From the cell containing the given text, extract its center point as (x, y) coordinate. 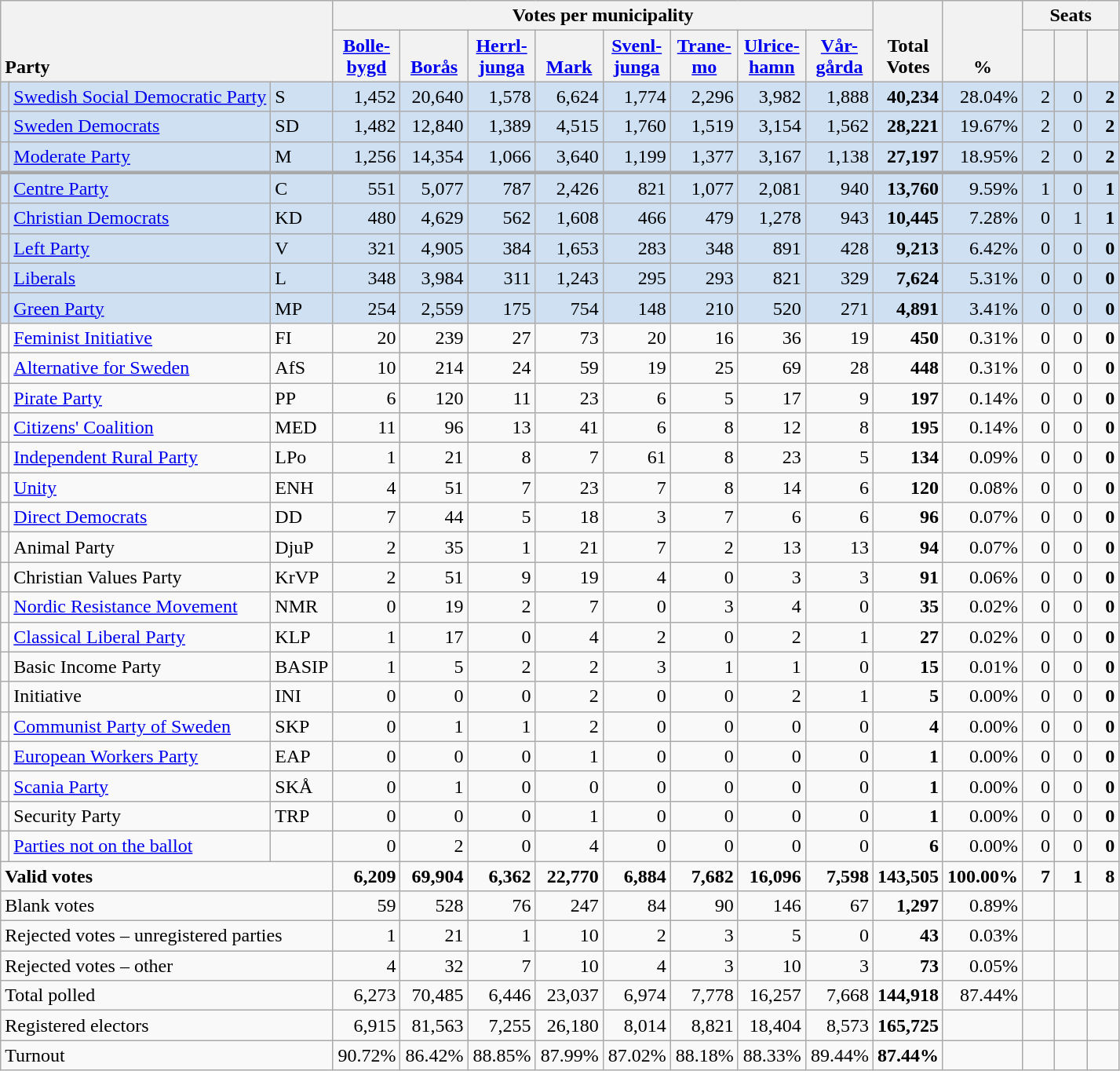
V (301, 248)
20,640 (434, 97)
4,891 (907, 308)
271 (839, 308)
Alternative for Sweden (140, 367)
1,774 (637, 97)
144,918 (907, 996)
1,562 (839, 126)
12 (772, 428)
100.00% (983, 875)
16,257 (772, 996)
Svenl- junga (637, 57)
94 (907, 547)
TRP (301, 816)
14 (772, 488)
Vår- gårda (839, 57)
940 (839, 188)
520 (772, 308)
S (301, 97)
2,426 (569, 188)
5.31% (983, 278)
90.72% (367, 1055)
10,445 (907, 218)
40,234 (907, 97)
1,377 (704, 157)
254 (367, 308)
SKP (301, 726)
1,138 (839, 157)
787 (502, 188)
528 (434, 906)
DjuP (301, 547)
MP (301, 308)
195 (907, 428)
2,081 (772, 188)
1,888 (839, 97)
Valid votes (166, 875)
88.18% (704, 1055)
466 (637, 218)
480 (367, 218)
M (301, 157)
Animal Party (140, 547)
2,296 (704, 97)
321 (367, 248)
28 (839, 367)
0.09% (983, 458)
165,725 (907, 1025)
384 (502, 248)
16 (704, 338)
European Workers Party (140, 756)
25 (704, 367)
3,154 (772, 126)
450 (907, 338)
Centre Party (140, 188)
C (301, 188)
Initiative (140, 696)
19.67% (983, 126)
283 (637, 248)
1,578 (502, 97)
3,982 (772, 97)
175 (502, 308)
3,167 (772, 157)
% (983, 41)
L (301, 278)
311 (502, 278)
41 (569, 428)
134 (907, 458)
1,760 (637, 126)
293 (704, 278)
Christian Values Party (140, 577)
87.02% (637, 1055)
143,505 (907, 875)
9.59% (983, 188)
Rejected votes – other (166, 966)
FI (301, 338)
1,519 (704, 126)
7,778 (704, 996)
3,640 (569, 157)
18.95% (983, 157)
28,221 (907, 126)
1,482 (367, 126)
8,821 (704, 1025)
Herrl- junga (502, 57)
KLP (301, 637)
DD (301, 517)
89.44% (839, 1055)
551 (367, 188)
15 (907, 667)
91 (907, 577)
Green Party (140, 308)
1,389 (502, 126)
Direct Democrats (140, 517)
4,629 (434, 218)
22,770 (569, 875)
Bolle- bygd (367, 57)
88.33% (772, 1055)
9,213 (907, 248)
88.85% (502, 1055)
295 (637, 278)
943 (839, 218)
AfS (301, 367)
EAP (301, 756)
8,014 (637, 1025)
PP (301, 398)
3,984 (434, 278)
1,278 (772, 218)
0.05% (983, 966)
84 (637, 906)
146 (772, 906)
Liberals (140, 278)
Total polled (166, 996)
Party (166, 41)
Ulrice- hamn (772, 57)
Basic Income Party (140, 667)
6,884 (637, 875)
4,905 (434, 248)
1,199 (637, 157)
6,273 (367, 996)
MED (301, 428)
Security Party (140, 816)
754 (569, 308)
Blank votes (166, 906)
36 (772, 338)
Left Party (140, 248)
7.28% (983, 218)
43 (907, 936)
27,197 (907, 157)
44 (434, 517)
479 (704, 218)
Feminist Initiative (140, 338)
Citizens' Coalition (140, 428)
1,297 (907, 906)
INI (301, 696)
86.42% (434, 1055)
Swedish Social Democratic Party (140, 97)
Pirate Party (140, 398)
14,354 (434, 157)
239 (434, 338)
0.89% (983, 906)
1,243 (569, 278)
12,840 (434, 126)
6,446 (502, 996)
1,608 (569, 218)
BASIP (301, 667)
Rejected votes – unregistered parties (166, 936)
87.99% (569, 1055)
7,668 (839, 996)
ENH (301, 488)
0.08% (983, 488)
Classical Liberal Party (140, 637)
LPo (301, 458)
5,077 (434, 188)
562 (502, 218)
18 (569, 517)
448 (907, 367)
7,682 (704, 875)
23,037 (569, 996)
Borås (434, 57)
4,515 (569, 126)
Independent Rural Party (140, 458)
0.06% (983, 577)
8,573 (839, 1025)
16,096 (772, 875)
428 (839, 248)
6,362 (502, 875)
891 (772, 248)
Total Votes (907, 41)
247 (569, 906)
1,066 (502, 157)
Christian Democrats (140, 218)
28.04% (983, 97)
Unity (140, 488)
6,209 (367, 875)
6,974 (637, 996)
Registered electors (166, 1025)
SKÅ (301, 786)
0.01% (983, 667)
Turnout (166, 1055)
Trane- mo (704, 57)
214 (434, 367)
Moderate Party (140, 157)
70,485 (434, 996)
3.41% (983, 308)
61 (637, 458)
197 (907, 398)
0.03% (983, 936)
6,915 (367, 1025)
69,904 (434, 875)
6,624 (569, 97)
Sweden Democrats (140, 126)
90 (704, 906)
7,255 (502, 1025)
32 (434, 966)
81,563 (434, 1025)
Mark (569, 57)
76 (502, 906)
Scania Party (140, 786)
1,256 (367, 157)
SD (301, 126)
1,452 (367, 97)
Nordic Resistance Movement (140, 607)
Communist Party of Sweden (140, 726)
26,180 (569, 1025)
Votes per municipality (603, 16)
1,077 (704, 188)
7,624 (907, 278)
6.42% (983, 248)
67 (839, 906)
KD (301, 218)
1,653 (569, 248)
148 (637, 308)
NMR (301, 607)
69 (772, 367)
7,598 (839, 875)
2,559 (434, 308)
24 (502, 367)
18,404 (772, 1025)
210 (704, 308)
Parties not on the ballot (140, 846)
KrVP (301, 577)
Seats (1071, 16)
329 (839, 278)
13,760 (907, 188)
